Search for the cell housing the specified text and yield its [x, y] center coordinate. 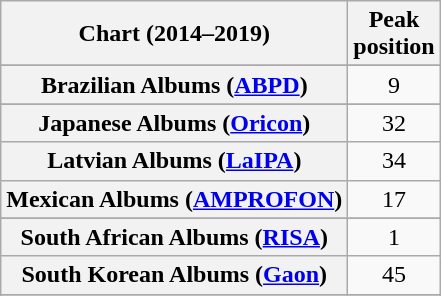
Mexican Albums (AMPROFON) [174, 199]
1 [394, 237]
Japanese Albums (Oricon) [174, 123]
South Korean Albums (Gaon) [174, 275]
9 [394, 85]
Latvian Albums (LaIPA) [174, 161]
Brazilian Albums (ABPD) [174, 85]
South African Albums (RISA) [174, 237]
Peakposition [394, 34]
34 [394, 161]
45 [394, 275]
Chart (2014–2019) [174, 34]
32 [394, 123]
17 [394, 199]
